Return the (X, Y) coordinate for the center point of the cell that contains the specified text.  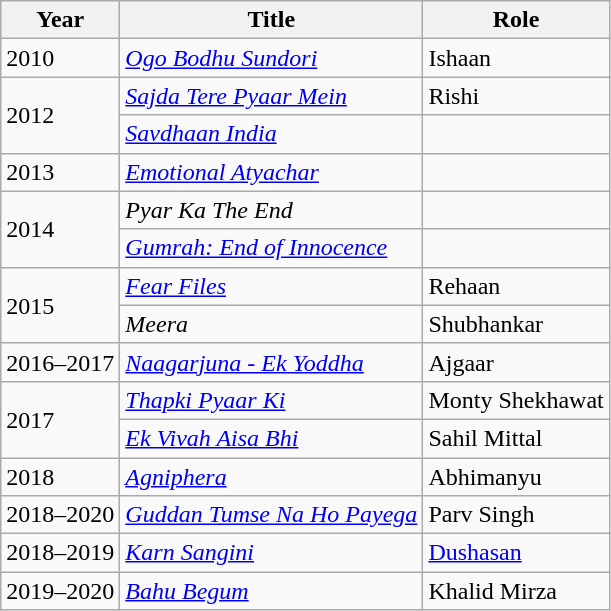
Naagarjuna - Ek Yoddha (272, 362)
2015 (60, 305)
Bahu Begum (272, 591)
2018 (60, 477)
2018–2019 (60, 553)
2013 (60, 172)
Ek Vivah Aisa Bhi (272, 438)
Guddan Tumse Na Ho Payega (272, 515)
Agniphera (272, 477)
2012 (60, 115)
Abhimanyu (516, 477)
2019–2020 (60, 591)
Sahil Mittal (516, 438)
2017 (60, 419)
Parv Singh (516, 515)
Rehaan (516, 286)
Ishaan (516, 58)
Monty Shekhawat (516, 400)
Ajgaar (516, 362)
Savdhaan India (272, 134)
Khalid Mirza (516, 591)
Karn Sangini (272, 553)
2010 (60, 58)
Title (272, 20)
Gumrah: End of Innocence (272, 248)
Pyar Ka The End (272, 210)
Dushasan (516, 553)
2014 (60, 229)
Shubhankar (516, 324)
Rishi (516, 96)
Sajda Tere Pyaar Mein (272, 96)
Meera (272, 324)
Thapki Pyaar Ki (272, 400)
Role (516, 20)
2016–2017 (60, 362)
2018–2020 (60, 515)
Fear Files (272, 286)
Ogo Bodhu Sundori (272, 58)
Emotional Atyachar (272, 172)
Year (60, 20)
